Locate the cell with the specified text and output its (x, y) center coordinate. 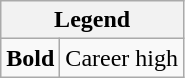
Bold (30, 58)
Legend (92, 20)
Career high (122, 58)
